Find where the given text appears and provide that cell's center as (x, y) coordinate. 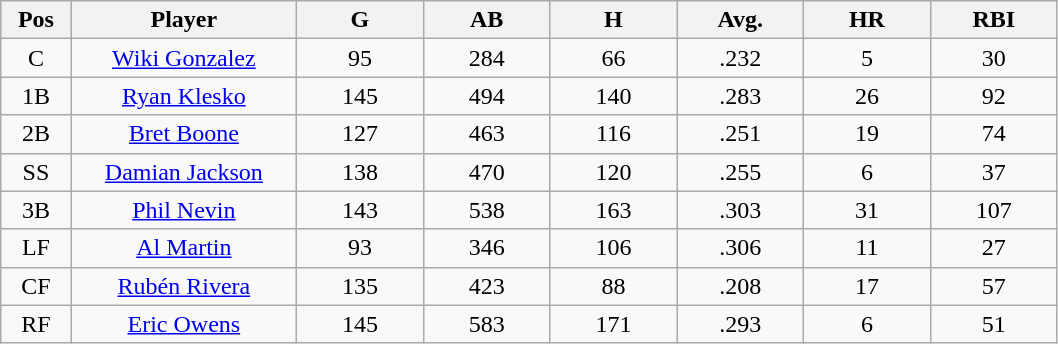
463 (486, 134)
346 (486, 248)
Avg. (740, 20)
143 (360, 210)
SS (36, 172)
.303 (740, 210)
19 (868, 134)
583 (486, 324)
Eric Owens (184, 324)
11 (868, 248)
.251 (740, 134)
171 (614, 324)
Damian Jackson (184, 172)
37 (994, 172)
RBI (994, 20)
Al Martin (184, 248)
93 (360, 248)
470 (486, 172)
88 (614, 286)
Player (184, 20)
127 (360, 134)
107 (994, 210)
2B (36, 134)
H (614, 20)
116 (614, 134)
120 (614, 172)
163 (614, 210)
Ryan Klesko (184, 96)
538 (486, 210)
140 (614, 96)
G (360, 20)
106 (614, 248)
.208 (740, 286)
.255 (740, 172)
57 (994, 286)
.283 (740, 96)
138 (360, 172)
CF (36, 286)
51 (994, 324)
.293 (740, 324)
Pos (36, 20)
Rubén Rivera (184, 286)
5 (868, 58)
26 (868, 96)
95 (360, 58)
C (36, 58)
AB (486, 20)
Phil Nevin (184, 210)
31 (868, 210)
494 (486, 96)
284 (486, 58)
3B (36, 210)
.232 (740, 58)
LF (36, 248)
RF (36, 324)
Bret Boone (184, 134)
74 (994, 134)
Wiki Gonzalez (184, 58)
HR (868, 20)
66 (614, 58)
1B (36, 96)
17 (868, 286)
423 (486, 286)
30 (994, 58)
27 (994, 248)
135 (360, 286)
92 (994, 96)
.306 (740, 248)
